Search for the cell housing the specified text and yield its (X, Y) center coordinate. 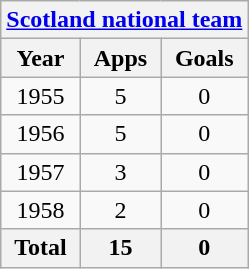
2 (120, 210)
Scotland national team (124, 20)
Goals (204, 58)
3 (120, 172)
Apps (120, 58)
1955 (40, 96)
Total (40, 248)
15 (120, 248)
1957 (40, 172)
1956 (40, 134)
1958 (40, 210)
Year (40, 58)
